Return (x, y) of the center of cell containing provided text 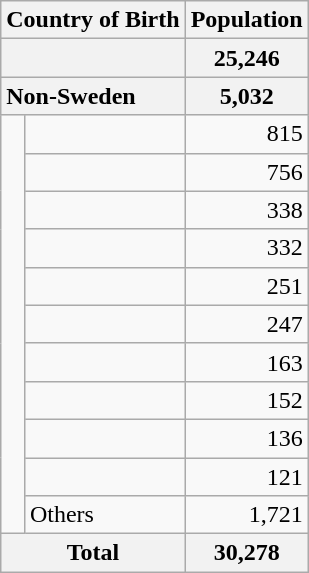
30,278 (246, 553)
152 (246, 400)
251 (246, 286)
163 (246, 362)
Others (104, 515)
5,032 (246, 96)
247 (246, 324)
756 (246, 172)
Population (246, 20)
Total (93, 553)
1,721 (246, 515)
Non-Sweden (93, 96)
25,246 (246, 58)
815 (246, 134)
Country of Birth (93, 20)
338 (246, 210)
121 (246, 477)
136 (246, 438)
332 (246, 248)
